Extract the (X, Y) coordinate from the center of the cell holding the provided text.  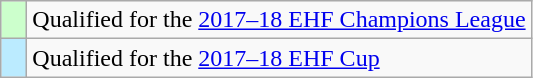
Qualified for the 2017–18 EHF Cup (279, 58)
Qualified for the 2017–18 EHF Champions League (279, 20)
